Scan for the cell matching the given text and deliver its (X, Y) coordinate at center. 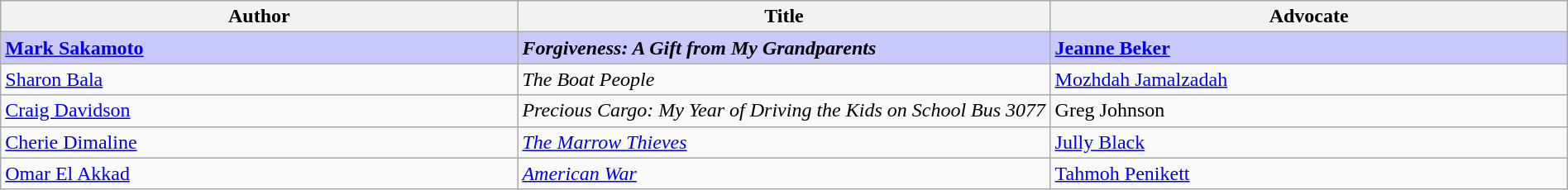
Forgiveness: A Gift from My Grandparents (784, 48)
Tahmoh Penikett (1308, 173)
Mozhdah Jamalzadah (1308, 79)
Mark Sakamoto (260, 48)
Advocate (1308, 17)
Title (784, 17)
Author (260, 17)
The Boat People (784, 79)
The Marrow Thieves (784, 142)
Greg Johnson (1308, 111)
Precious Cargo: My Year of Driving the Kids on School Bus 3077 (784, 111)
Sharon Bala (260, 79)
Jeanne Beker (1308, 48)
American War (784, 173)
Omar El Akkad (260, 173)
Craig Davidson (260, 111)
Cherie Dimaline (260, 142)
Jully Black (1308, 142)
